Find where the given text appears and provide that cell's center as [X, Y] coordinate. 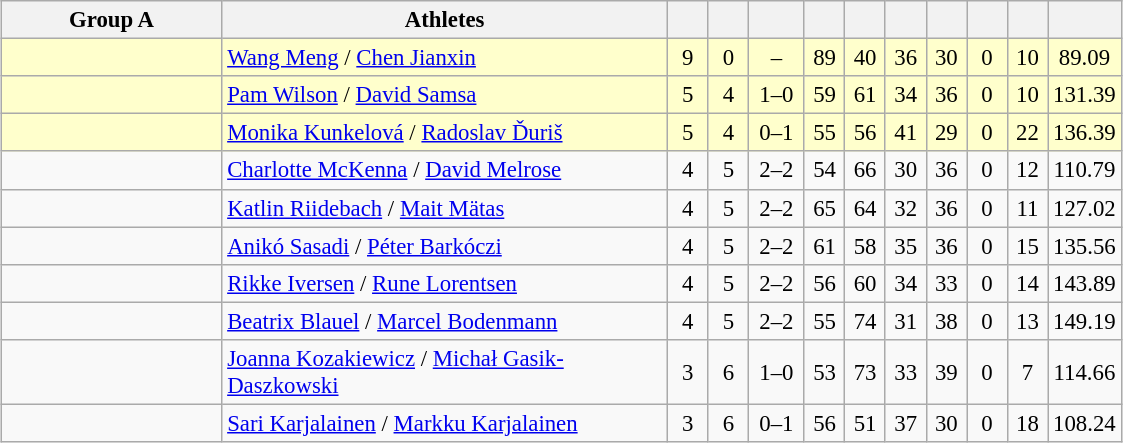
Athletes [445, 20]
66 [866, 170]
22 [1028, 133]
– [777, 58]
114.66 [1084, 372]
18 [1028, 423]
131.39 [1084, 95]
73 [866, 372]
Anikó Sasadi / Péter Barkóczi [445, 246]
51 [866, 423]
Rikke Iversen / Rune Lorentsen [445, 283]
127.02 [1084, 208]
40 [866, 58]
29 [946, 133]
136.39 [1084, 133]
41 [906, 133]
58 [866, 246]
15 [1028, 246]
59 [824, 95]
74 [866, 321]
89 [824, 58]
110.79 [1084, 170]
14 [1028, 283]
11 [1028, 208]
Beatrix Blauel / Marcel Bodenmann [445, 321]
64 [866, 208]
13 [1028, 321]
Group A [112, 20]
Monika Kunkelová / Radoslav Ďuriš [445, 133]
Katlin Riidebach / Mait Mätas [445, 208]
35 [906, 246]
89.09 [1084, 58]
31 [906, 321]
53 [824, 372]
135.56 [1084, 246]
9 [688, 58]
60 [866, 283]
65 [824, 208]
32 [906, 208]
Charlotte McKenna / David Melrose [445, 170]
Sari Karjalainen / Markku Karjalainen [445, 423]
108.24 [1084, 423]
Joanna Kozakiewicz / Michał Gasik-Daszkowski [445, 372]
Wang Meng / Chen Jianxin [445, 58]
149.19 [1084, 321]
37 [906, 423]
54 [824, 170]
39 [946, 372]
38 [946, 321]
12 [1028, 170]
Pam Wilson / David Samsa [445, 95]
7 [1028, 372]
143.89 [1084, 283]
